Return (x, y) of the center of cell containing provided text 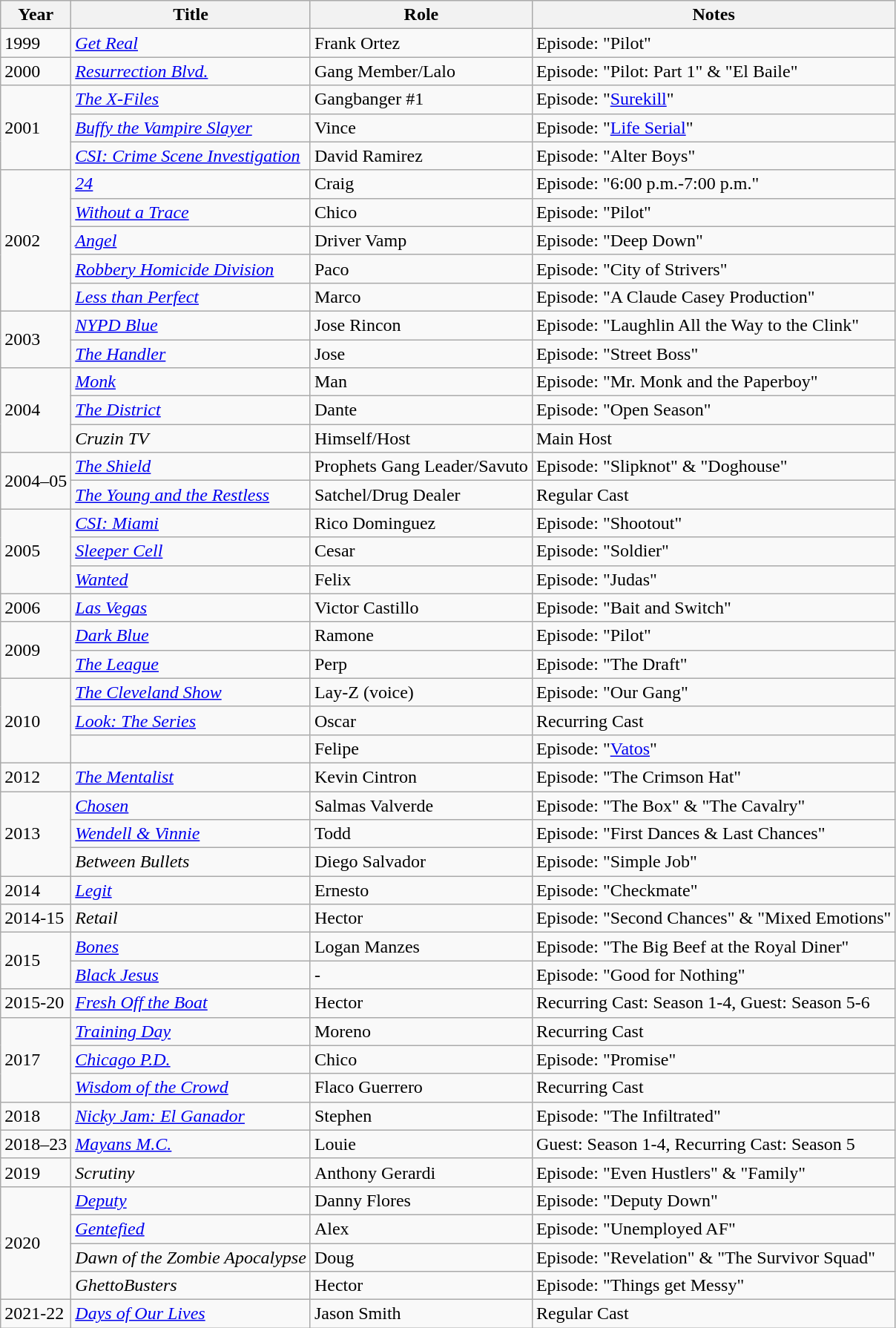
2006 (36, 608)
CSI: Crime Scene Investigation (191, 156)
Episode: "Soldier" (714, 551)
Mayans M.C. (191, 1144)
Cruzin TV (191, 438)
Felipe (421, 749)
Episode: "Life Serial" (714, 128)
Look: The Series (191, 720)
Episode: "Mr. Monk and the Paperboy" (714, 382)
Perp (421, 664)
Paco (421, 269)
2012 (36, 777)
Episode: "Revelation" & "The Survivor Squad" (714, 1258)
Chicago P.D. (191, 1059)
Episode: "City of Strivers" (714, 269)
Buffy the Vampire Slayer (191, 128)
Role (421, 15)
Satchel/Drug Dealer (421, 495)
Episode: "A Claude Casey Production" (714, 297)
Robbery Homicide Division (191, 269)
Training Day (191, 1031)
Jason Smith (421, 1314)
Episode: "Street Boss" (714, 354)
Monk (191, 382)
Episode: "The Big Beef at the Royal Diner" (714, 947)
2014-15 (36, 918)
2020 (36, 1243)
Episode: "Good for Nothing" (714, 975)
Wendell & Vinnie (191, 834)
- (421, 975)
Episode: "Checkmate" (714, 890)
Scrutiny (191, 1172)
Episode: "First Dances & Last Chances" (714, 834)
Angel (191, 240)
Episode: "The Draft" (714, 664)
2005 (36, 551)
Episode: "Shootout" (714, 523)
2017 (36, 1059)
Alex (421, 1229)
Episode: "Even Hustlers" & "Family" (714, 1172)
Chosen (191, 805)
Cesar (421, 551)
Recurring Cast: Season 1-4, Guest: Season 5-6 (714, 1003)
The Handler (191, 354)
Title (191, 15)
GhettoBusters (191, 1286)
NYPD Blue (191, 325)
Sleeper Cell (191, 551)
Jose Rincon (421, 325)
Episode: "Unemployed AF" (714, 1229)
Dark Blue (191, 636)
Frank Ortez (421, 43)
Episode: "Alter Boys" (714, 156)
David Ramirez (421, 156)
Nicky Jam: El Ganador (191, 1116)
Wisdom of the Crowd (191, 1088)
The Cleveland Show (191, 692)
2021-22 (36, 1314)
Gangbanger #1 (421, 99)
Bones (191, 947)
2013 (36, 833)
Gang Member/Lalo (421, 71)
Episode: "Things get Messy" (714, 1286)
Lay-Z (voice) (421, 692)
Episode: "Judas" (714, 579)
Anthony Gerardi (421, 1172)
Episode: "Slipknot" & "Doghouse" (714, 467)
Legit (191, 890)
Ramone (421, 636)
Black Jesus (191, 975)
Logan Manzes (421, 947)
Rico Dominguez (421, 523)
Episode: "Open Season" (714, 410)
Resurrection Blvd. (191, 71)
2002 (36, 240)
2004 (36, 410)
Kevin Cintron (421, 777)
Victor Castillo (421, 608)
Retail (191, 918)
Notes (714, 15)
Main Host (714, 438)
Danny Flores (421, 1200)
Dante (421, 410)
Episode: "Laughlin All the Way to the Clink" (714, 325)
Marco (421, 297)
Moreno (421, 1031)
Flaco Guerrero (421, 1088)
Prophets Gang Leader/Savuto (421, 467)
Las Vegas (191, 608)
Episode: "Promise" (714, 1059)
Episode: "Bait and Switch" (714, 608)
Deputy (191, 1200)
2004–05 (36, 481)
Episode: "Deep Down" (714, 240)
Craig (421, 184)
Felix (421, 579)
24 (191, 184)
2009 (36, 650)
Episode: "Simple Job" (714, 862)
Guest: Season 1-4, Recurring Cast: Season 5 (714, 1144)
Driver Vamp (421, 240)
Episode: "Our Gang" (714, 692)
The Mentalist (191, 777)
2010 (36, 720)
2014 (36, 890)
Louie (421, 1144)
Between Bullets (191, 862)
1999 (36, 43)
Episode: "The Infiltrated" (714, 1116)
2018 (36, 1116)
Episode: "Vatos" (714, 749)
Oscar (421, 720)
2003 (36, 339)
Episode: "Deputy Down" (714, 1200)
Episode: "Pilot: Part 1" & "El Baile" (714, 71)
Without a Trace (191, 212)
Diego Salvador (421, 862)
Episode: "Second Chances" & "Mixed Emotions" (714, 918)
2019 (36, 1172)
Episode: "Surekill" (714, 99)
Less than Perfect (191, 297)
Gentefied (191, 1229)
Ernesto (421, 890)
CSI: Miami (191, 523)
Salmas Valverde (421, 805)
The Young and the Restless (191, 495)
2000 (36, 71)
Fresh Off the Boat (191, 1003)
Todd (421, 834)
2018–23 (36, 1144)
2015 (36, 961)
Get Real (191, 43)
Vince (421, 128)
Man (421, 382)
The League (191, 664)
Doug (421, 1258)
Episode: "The Crimson Hat" (714, 777)
Jose (421, 354)
The District (191, 410)
Dawn of the Zombie Apocalypse (191, 1258)
Stephen (421, 1116)
Episode: "6:00 p.m.-7:00 p.m." (714, 184)
Episode: "The Box" & "The Cavalry" (714, 805)
Himself/Host (421, 438)
2015-20 (36, 1003)
The Shield (191, 467)
2001 (36, 128)
Year (36, 15)
The X-Files (191, 99)
Wanted (191, 579)
Days of Our Lives (191, 1314)
